Find where the given text appears and provide that cell's center as (X, Y) coordinate. 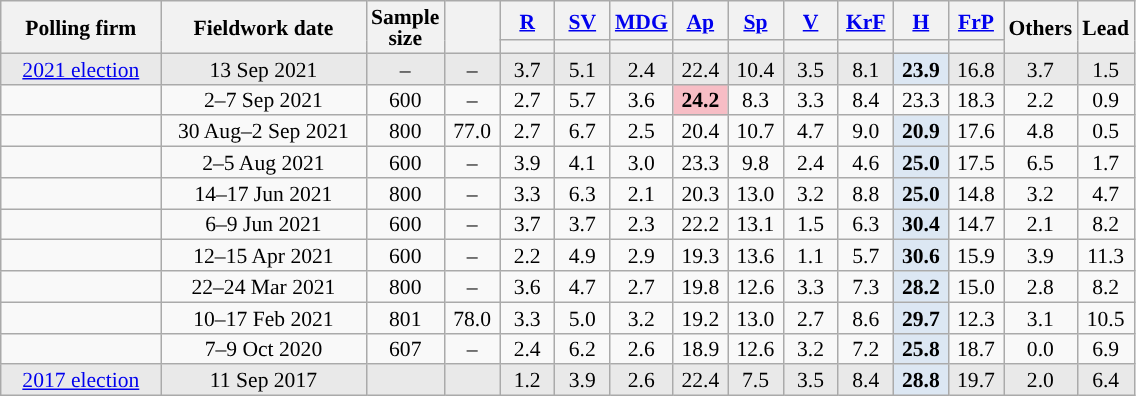
R (528, 20)
6.9 (1106, 348)
19.3 (700, 256)
20.4 (700, 132)
25.8 (920, 348)
17.6 (976, 132)
4.8 (1041, 132)
0.5 (1106, 132)
5.1 (582, 68)
2–7 Sep 2021 (264, 100)
6.7 (582, 132)
77.0 (472, 132)
Others (1041, 27)
78.0 (472, 318)
23.9 (920, 68)
SV (582, 20)
11 Sep 2017 (264, 380)
801 (405, 318)
15.9 (976, 256)
2.5 (642, 132)
14–17 Jun 2021 (264, 194)
2.9 (642, 256)
24.2 (700, 100)
10.7 (756, 132)
4.9 (582, 256)
6–9 Jun 2021 (264, 224)
MDG (642, 20)
5.0 (582, 318)
4.1 (582, 162)
20.9 (920, 132)
1.2 (528, 380)
2.0 (1041, 380)
V (810, 20)
16.8 (976, 68)
11.3 (1106, 256)
28.8 (920, 380)
8.3 (756, 100)
22–24 Mar 2021 (264, 286)
3.1 (1041, 318)
Samplesize (405, 27)
7.5 (756, 380)
6.2 (582, 348)
18.9 (700, 348)
30.4 (920, 224)
2017 election (81, 380)
14.7 (976, 224)
18.3 (976, 100)
19.7 (976, 380)
17.5 (976, 162)
22.2 (700, 224)
10–17 Feb 2021 (264, 318)
1.7 (1106, 162)
12.3 (976, 318)
4.6 (866, 162)
2–5 Aug 2021 (264, 162)
H (920, 20)
15.0 (976, 286)
FrP (976, 20)
Sp (756, 20)
20.3 (700, 194)
12–15 Apr 2021 (264, 256)
28.2 (920, 286)
Ap (700, 20)
7.3 (866, 286)
30 Aug–2 Sep 2021 (264, 132)
19.8 (700, 286)
0.0 (1041, 348)
6.5 (1041, 162)
2.3 (642, 224)
KrF (866, 20)
9.8 (756, 162)
18.7 (976, 348)
Fieldwork date (264, 27)
10.5 (1106, 318)
3.0 (642, 162)
8.6 (866, 318)
10.4 (756, 68)
14.8 (976, 194)
Lead (1106, 27)
7–9 Oct 2020 (264, 348)
13 Sep 2021 (264, 68)
1.1 (810, 256)
9.0 (866, 132)
8.1 (866, 68)
7.2 (866, 348)
13.6 (756, 256)
Polling firm (81, 27)
0.9 (1106, 100)
19.2 (700, 318)
2.8 (1041, 286)
6.4 (1106, 380)
29.7 (920, 318)
2021 election (81, 68)
13.1 (756, 224)
8.8 (866, 194)
607 (405, 348)
30.6 (920, 256)
